Detect which cell encompasses the target text, then output its (X, Y) center coordinate. 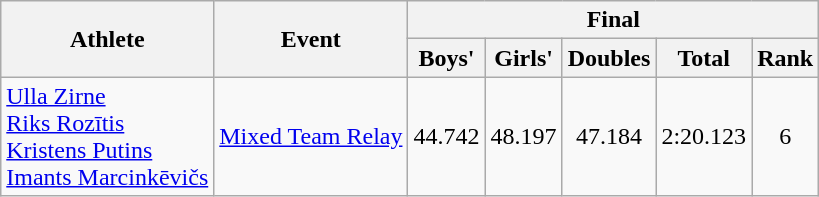
Doubles (609, 58)
Final (614, 20)
Ulla ZirneRiks RozītisKristens PutinsImants Marcinkēvičs (108, 136)
2:20.123 (704, 136)
6 (786, 136)
Total (704, 58)
Mixed Team Relay (311, 136)
Rank (786, 58)
47.184 (609, 136)
Girls' (524, 58)
Boys' (446, 58)
48.197 (524, 136)
Athlete (108, 39)
Event (311, 39)
44.742 (446, 136)
